Return (x, y) of the center of cell containing provided text 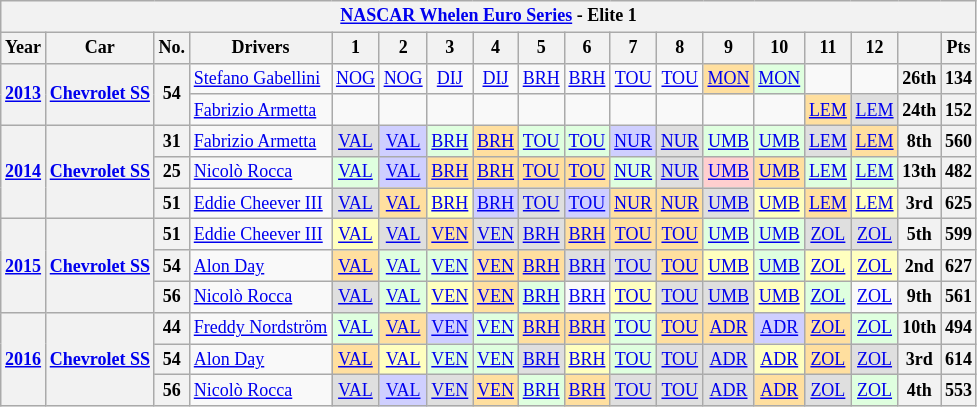
12 (874, 48)
482 (959, 172)
11 (828, 48)
25 (172, 172)
9th (920, 296)
2015 (24, 266)
Year (24, 48)
2014 (24, 172)
152 (959, 110)
627 (959, 266)
599 (959, 234)
2nd (920, 266)
44 (172, 328)
2 (403, 48)
8 (680, 48)
Pts (959, 48)
614 (959, 360)
560 (959, 140)
561 (959, 296)
Stefano Gabellini (260, 78)
26th (920, 78)
4th (920, 390)
625 (959, 204)
Drivers (260, 48)
2013 (24, 94)
13th (920, 172)
Car (100, 48)
4 (496, 48)
Freddy Nordström (260, 328)
134 (959, 78)
1 (356, 48)
2016 (24, 359)
6 (587, 48)
10th (920, 328)
7 (634, 48)
24th (920, 110)
5 (541, 48)
10 (780, 48)
NASCAR Whelen Euro Series - Elite 1 (489, 16)
No. (172, 48)
9 (728, 48)
31 (172, 140)
8th (920, 140)
3 (450, 48)
553 (959, 390)
494 (959, 328)
5th (920, 234)
